Extract the (X, Y) coordinate from the center of the cell holding the provided text.  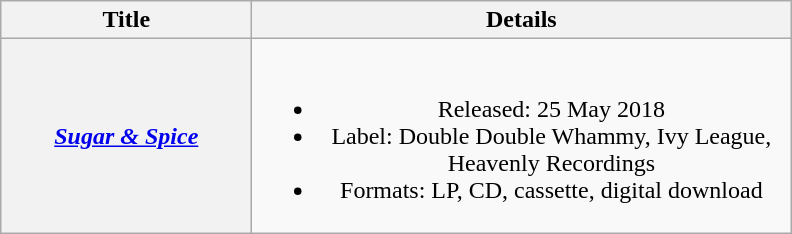
Sugar & Spice (126, 136)
Details (522, 20)
Released: 25 May 2018Label: Double Double Whammy, Ivy League,Heavenly RecordingsFormats: LP, CD, cassette, digital download (522, 136)
Title (126, 20)
